Locate the cell with the specified text and output its [X, Y] center coordinate. 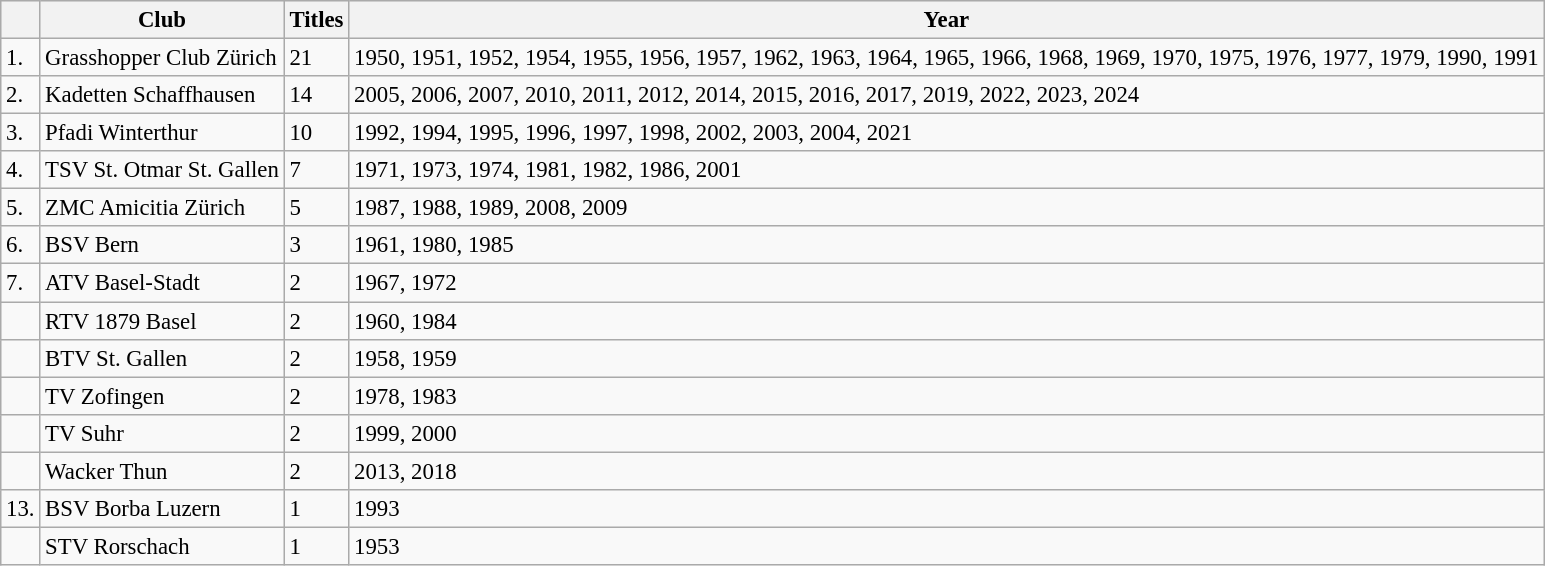
Year [946, 20]
14 [316, 95]
1961, 1980, 1985 [946, 245]
TSV St. Otmar St. Gallen [162, 170]
1971, 1973, 1974, 1981, 1982, 1986, 2001 [946, 170]
1953 [946, 546]
Grasshopper Club Zürich [162, 58]
ATV Basel-Stadt [162, 283]
STV Rorschach [162, 546]
5. [20, 208]
5 [316, 208]
1992, 1994, 1995, 1996, 1997, 1998, 2002, 2003, 2004, 2021 [946, 133]
Titles [316, 20]
1999, 2000 [946, 433]
Kadetten Schaffhausen [162, 95]
TV Zofingen [162, 396]
1978, 1983 [946, 396]
2. [20, 95]
13. [20, 509]
Pfadi Winterthur [162, 133]
3. [20, 133]
3 [316, 245]
7 [316, 170]
2005, 2006, 2007, 2010, 2011, 2012, 2014, 2015, 2016, 2017, 2019, 2022, 2023, 2024 [946, 95]
7. [20, 283]
4. [20, 170]
BSV Borba Luzern [162, 509]
TV Suhr [162, 433]
1. [20, 58]
2013, 2018 [946, 471]
1958, 1959 [946, 358]
ZMC Amicitia Zürich [162, 208]
1993 [946, 509]
10 [316, 133]
Wacker Thun [162, 471]
Club [162, 20]
6. [20, 245]
RTV 1879 Basel [162, 321]
1960, 1984 [946, 321]
1967, 1972 [946, 283]
21 [316, 58]
BTV St. Gallen [162, 358]
1950, 1951, 1952, 1954, 1955, 1956, 1957, 1962, 1963, 1964, 1965, 1966, 1968, 1969, 1970, 1975, 1976, 1977, 1979, 1990, 1991 [946, 58]
BSV Bern [162, 245]
1987, 1988, 1989, 2008, 2009 [946, 208]
